Return the (x, y) coordinate for the center point of the cell that contains the specified text.  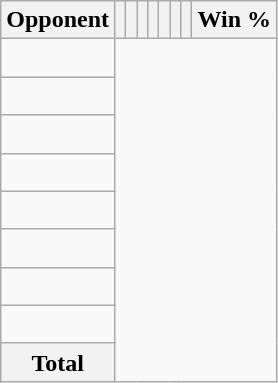
Win % (234, 20)
Total (58, 362)
Opponent (58, 20)
